Capture the cell that displays the provided text and extract its (X, Y) central coordinate. 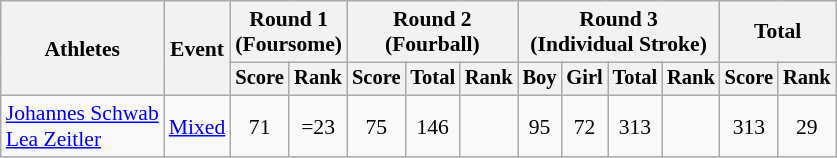
=23 (318, 126)
Event (197, 48)
Round 2(Fourball) (432, 32)
75 (376, 126)
72 (584, 126)
Round 3(Individual Stroke) (619, 32)
Boy (540, 79)
95 (540, 126)
71 (260, 126)
Mixed (197, 126)
Athletes (82, 48)
Girl (584, 79)
Johannes SchwabLea Zeitler (82, 126)
146 (432, 126)
Round 1(Foursome) (288, 32)
29 (807, 126)
